Locate the cell with the specified text and output its [x, y] center coordinate. 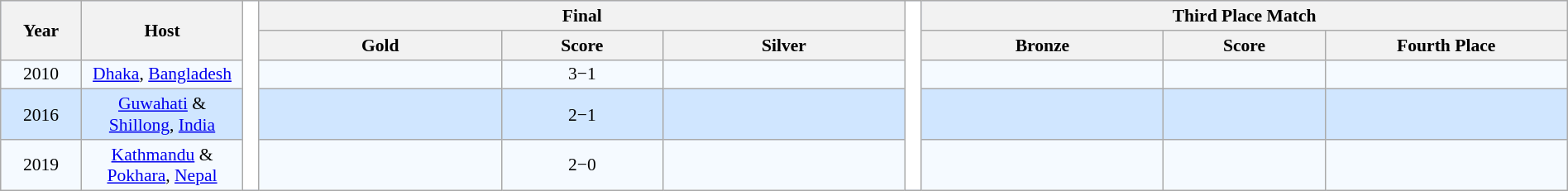
2−1 [582, 114]
Final [582, 16]
Guwahati & Shillong, India [162, 114]
2016 [41, 114]
Host [162, 30]
Bronze [1042, 45]
2010 [41, 74]
Silver [784, 45]
Gold [380, 45]
3−1 [582, 74]
Year [41, 30]
Dhaka, Bangladesh [162, 74]
2−0 [582, 165]
Third Place Match [1244, 16]
Kathmandu & Pokhara, Nepal [162, 165]
2019 [41, 165]
Fourth Place [1446, 45]
